Detect which cell encompasses the target text, then output its [X, Y] center coordinate. 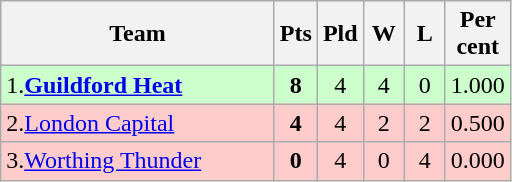
Pld [340, 34]
1.000 [478, 85]
1.Guildford Heat [138, 85]
W [384, 34]
8 [296, 85]
0.000 [478, 161]
L [424, 34]
0.500 [478, 123]
3.Worthing Thunder [138, 161]
Team [138, 34]
2.London Capital [138, 123]
Pts [296, 34]
Per cent [478, 34]
